Locate the cell with the specified text and output its (x, y) center coordinate. 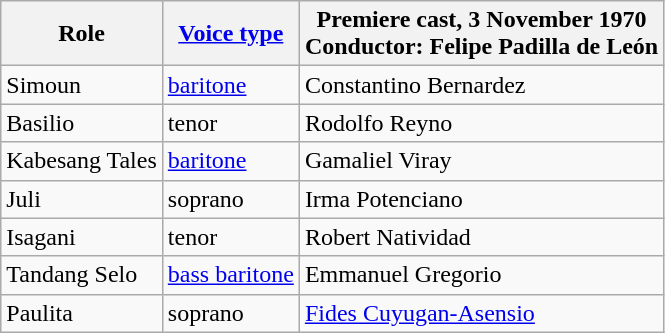
Robert Natividad (481, 237)
Constantino Bernardez (481, 85)
Juli (82, 199)
Simoun (82, 85)
Irma Potenciano (481, 199)
Voice type (230, 34)
Gamaliel Viray (481, 161)
Fides Cuyugan-Asensio (481, 313)
Tandang Selo (82, 275)
Paulita (82, 313)
Rodolfo Reyno (481, 123)
Emmanuel Gregorio (481, 275)
Kabesang Tales (82, 161)
Premiere cast, 3 November 1970Conductor: Felipe Padilla de León (481, 34)
Basilio (82, 123)
Role (82, 34)
bass baritone (230, 275)
Isagani (82, 237)
